For the text-containing cell, return its midpoint in (X, Y) coordinate format. 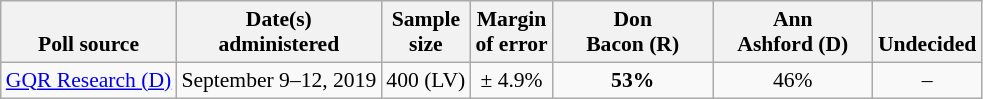
53% (633, 80)
Date(s)administered (278, 32)
GQR Research (D) (89, 80)
400 (LV) (426, 80)
– (927, 80)
Poll source (89, 32)
AnnAshford (D) (793, 32)
Marginof error (511, 32)
46% (793, 80)
± 4.9% (511, 80)
Samplesize (426, 32)
September 9–12, 2019 (278, 80)
Undecided (927, 32)
DonBacon (R) (633, 32)
